Detect which cell encompasses the target text, then output its [X, Y] center coordinate. 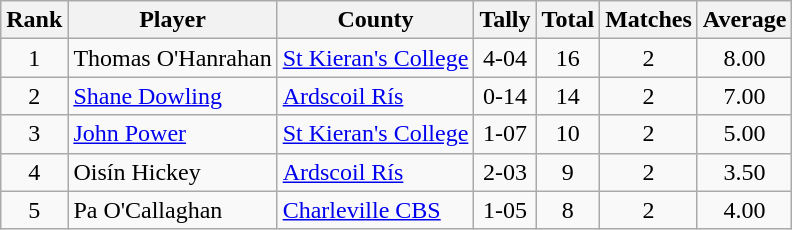
Player [172, 20]
Charleville CBS [376, 210]
Oisín Hickey [172, 172]
Pa O'Callaghan [172, 210]
9 [568, 172]
3.50 [744, 172]
5.00 [744, 134]
2-03 [505, 172]
4.00 [744, 210]
1 [34, 58]
14 [568, 96]
County [376, 20]
4-04 [505, 58]
John Power [172, 134]
Tally [505, 20]
10 [568, 134]
0-14 [505, 96]
Total [568, 20]
16 [568, 58]
8.00 [744, 58]
8 [568, 210]
Rank [34, 20]
Thomas O'Hanrahan [172, 58]
1-05 [505, 210]
5 [34, 210]
Shane Dowling [172, 96]
Matches [649, 20]
1-07 [505, 134]
4 [34, 172]
3 [34, 134]
Average [744, 20]
7.00 [744, 96]
